Locate the cell with the specified text and output its [x, y] center coordinate. 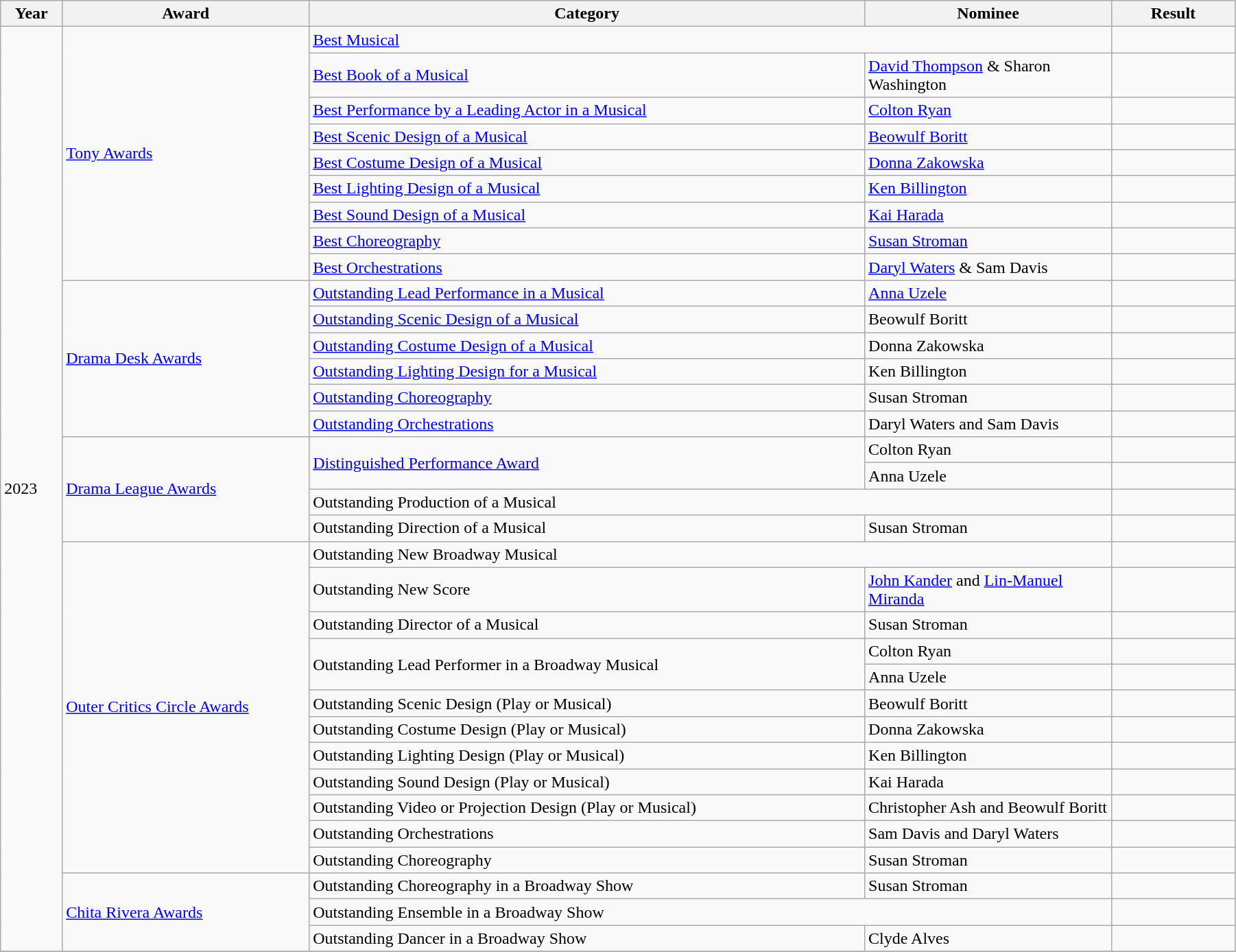
Outstanding Video or Projection Design (Play or Musical) [587, 808]
Outstanding Scenic Design of a Musical [587, 319]
Chita Rivera Awards [186, 912]
Outstanding Lighting Design (Play or Musical) [587, 755]
Outstanding Costume Design (Play or Musical) [587, 729]
Drama Desk Awards [186, 358]
Best Orchestrations [587, 267]
Best Performance by a Leading Actor in a Musical [587, 110]
Outstanding Director of a Musical [587, 625]
Christopher Ash and Beowulf Boritt [988, 808]
Best Scenic Design of a Musical [587, 136]
Daryl Waters & Sam Davis [988, 267]
Best Musical [711, 40]
Sam Davis and Daryl Waters [988, 834]
John Kander and Lin-Manuel Miranda [988, 590]
Outstanding Direction of a Musical [587, 528]
Distinguished Performance Award [587, 463]
Award [186, 14]
Outstanding Choreography in a Broadway Show [587, 886]
Outstanding New Score [587, 590]
Year [32, 14]
Daryl Waters and Sam Davis [988, 424]
Best Choreography [587, 241]
David Thompson & Sharon Washington [988, 75]
Outstanding Lead Performance in a Musical [587, 293]
Best Sound Design of a Musical [587, 215]
Category [587, 14]
Outstanding Dancer in a Broadway Show [587, 938]
Outstanding New Broadway Musical [711, 554]
Outstanding Lighting Design for a Musical [587, 372]
Outstanding Costume Design of a Musical [587, 345]
Outstanding Lead Performer in a Broadway Musical [587, 664]
Tony Awards [186, 154]
Best Lighting Design of a Musical [587, 189]
Clyde Alves [988, 938]
Outstanding Scenic Design (Play or Musical) [587, 703]
2023 [32, 489]
Nominee [988, 14]
Result [1173, 14]
Best Book of a Musical [587, 75]
Outer Critics Circle Awards [186, 707]
Drama League Awards [186, 489]
Outstanding Ensemble in a Broadway Show [711, 912]
Best Costume Design of a Musical [587, 163]
Outstanding Sound Design (Play or Musical) [587, 781]
Outstanding Production of a Musical [711, 502]
